Return (x, y) of the center of cell containing provided text 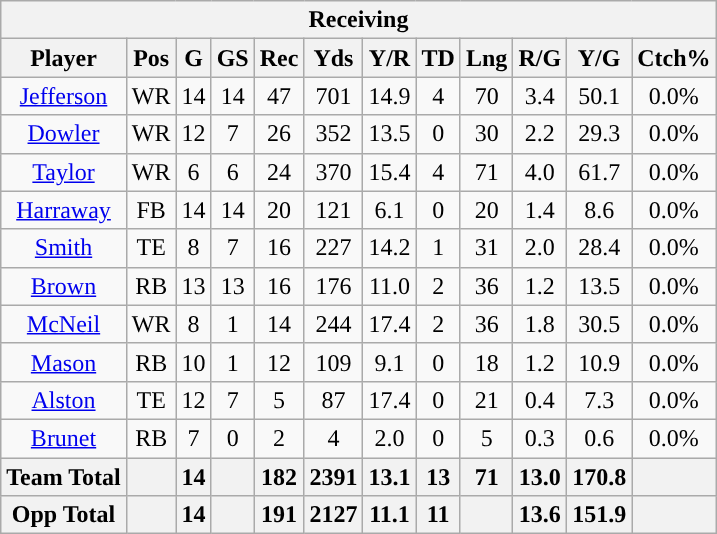
Ctch% (674, 58)
18 (486, 362)
Yds (334, 58)
FB (151, 210)
109 (334, 362)
R/G (540, 58)
0.6 (600, 438)
Player (64, 58)
30 (486, 134)
10 (194, 362)
9.1 (390, 362)
Mason (64, 362)
14.2 (390, 248)
Harraway (64, 210)
Y/R (390, 58)
87 (334, 400)
50.1 (600, 96)
701 (334, 96)
Dowler (64, 134)
10.9 (600, 362)
70 (486, 96)
Lng (486, 58)
370 (334, 172)
1.4 (540, 210)
4.0 (540, 172)
0.3 (540, 438)
24 (279, 172)
15.4 (390, 172)
G (194, 58)
13.6 (540, 515)
47 (279, 96)
Team Total (64, 477)
26 (279, 134)
Rec (279, 58)
Pos (151, 58)
2391 (334, 477)
Opp Total (64, 515)
TD (438, 58)
2127 (334, 515)
Jefferson (64, 96)
14.9 (390, 96)
Alston (64, 400)
191 (279, 515)
176 (334, 286)
227 (334, 248)
11.0 (390, 286)
11 (438, 515)
244 (334, 324)
Y/G (600, 58)
3.4 (540, 96)
121 (334, 210)
352 (334, 134)
1.8 (540, 324)
7.3 (600, 400)
29.3 (600, 134)
11.1 (390, 515)
Smith (64, 248)
0.4 (540, 400)
8.6 (600, 210)
21 (486, 400)
Brown (64, 286)
McNeil (64, 324)
Receiving (358, 20)
61.7 (600, 172)
182 (279, 477)
13.1 (390, 477)
6.1 (390, 210)
13.0 (540, 477)
GS (232, 58)
2.2 (540, 134)
151.9 (600, 515)
Brunet (64, 438)
170.8 (600, 477)
31 (486, 248)
30.5 (600, 324)
28.4 (600, 248)
Taylor (64, 172)
